Provide the [X, Y] coordinate of the cell's center where the given text is located.  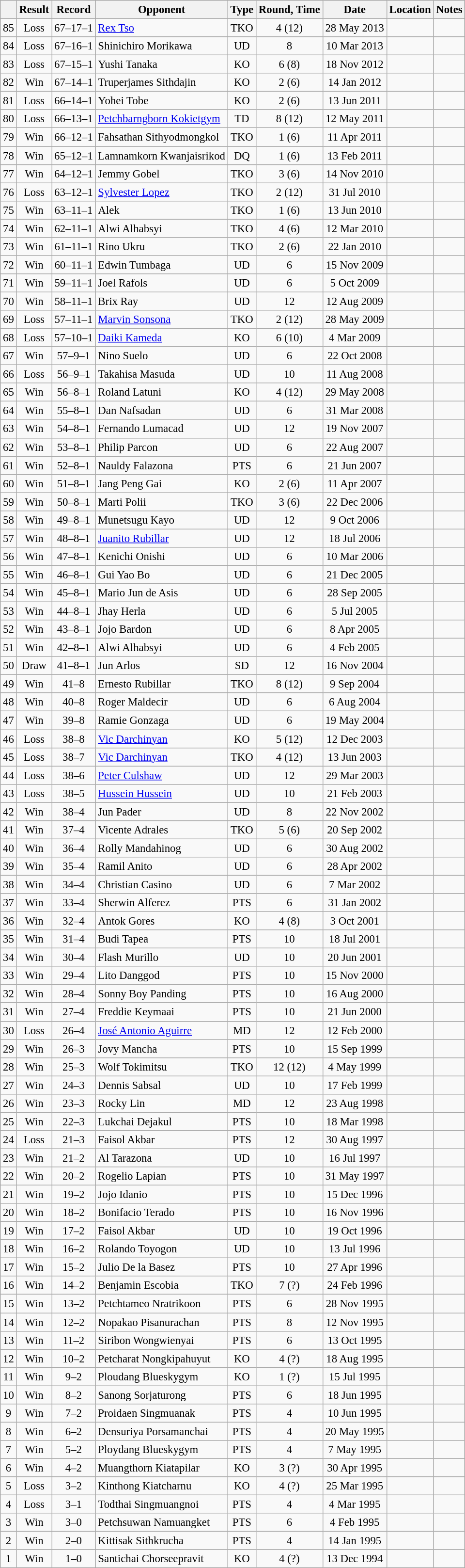
31–4 [74, 939]
82 [9, 82]
41–8 [74, 684]
Nauldy Falazona [162, 465]
40 [9, 848]
5 (6) [290, 830]
11 [9, 1376]
27–4 [74, 1012]
39–8 [74, 720]
21 [9, 1195]
13 [9, 1340]
20–2 [74, 1176]
42 [9, 812]
3 (?) [290, 1468]
31 Mar 2008 [355, 411]
16 [9, 1285]
18 Aug 1995 [355, 1359]
Kinthong Kiatcharnu [162, 1486]
58–11–1 [74, 301]
63 [9, 429]
Siribon Wongwienyai [162, 1340]
Dennis Sabsal [162, 1085]
33 [9, 976]
1–0 [74, 1559]
Peter Culshaw [162, 775]
27 Apr 1996 [355, 1267]
Location [410, 10]
Brix Ray [162, 301]
Notes [449, 10]
43 [9, 793]
17 Feb 1999 [355, 1085]
Budi Tapea [162, 939]
38–8 [74, 739]
61–11–1 [74, 247]
5–2 [74, 1450]
76 [9, 192]
54–8–1 [74, 429]
67 [9, 356]
5 Oct 2009 [355, 283]
18 Mar 1998 [355, 1121]
38–6 [74, 775]
13 Jun 2011 [355, 101]
2 [9, 1541]
50 [9, 666]
10–2 [74, 1359]
22 Dec 2006 [355, 502]
47–8–1 [74, 557]
51 [9, 648]
4 Feb 1995 [355, 1522]
Rocky Lin [162, 1104]
Lamnamkorn Kwanjaisrikod [162, 156]
Wolf Tokimitsu [162, 1067]
Jang Peng Gai [162, 483]
Philip Parcon [162, 447]
71 [9, 283]
Petcharat Nongkipahuyut [162, 1359]
Munetsugu Kayo [162, 520]
7–2 [74, 1413]
Christian Casino [162, 884]
3 Oct 2001 [355, 921]
32–4 [74, 921]
31 [9, 1012]
19 Nov 2007 [355, 429]
48–8–1 [74, 538]
56 [9, 557]
27 [9, 1085]
26–4 [74, 1030]
79 [9, 137]
15 Nov 2000 [355, 976]
19–2 [74, 1195]
Rino Ukru [162, 247]
Jemmy Gobel [162, 174]
4 Mar 1995 [355, 1504]
Jun Pader [162, 812]
Antok Gores [162, 921]
Sylvester Lopez [162, 192]
Round, Time [290, 10]
28 Sep 2005 [355, 593]
Sherwin Alferez [162, 903]
21–3 [74, 1140]
1 [9, 1559]
23 Aug 1998 [355, 1104]
5 [9, 1486]
4 Feb 2005 [355, 648]
Nino Suelo [162, 356]
Ramil Anito [162, 866]
64–12–1 [74, 174]
51–8–1 [74, 483]
Hussein Hussein [162, 793]
Date [355, 10]
25 [9, 1121]
9 Oct 2006 [355, 520]
4 (6) [290, 228]
9 [9, 1413]
9 Sep 2004 [355, 684]
61 [9, 465]
11 Aug 2008 [355, 374]
66–12–1 [74, 137]
13 Feb 2011 [355, 156]
Ploydang Blueskygym [162, 1450]
59 [9, 502]
35 [9, 939]
2–0 [74, 1541]
52 [9, 629]
29 May 2008 [355, 392]
Edwin Tumbaga [162, 265]
Joel Rafols [162, 283]
Freddie Keymaai [162, 1012]
Shinichiro Morikawa [162, 46]
Truperjames Sithdajin [162, 82]
45 [9, 757]
Rolly Mandahinog [162, 848]
Marti Polii [162, 502]
Lukchai Dejakul [162, 1121]
21 Dec 2005 [355, 575]
21–2 [74, 1158]
19 [9, 1231]
6 Aug 2004 [355, 703]
Daiki Kameda [162, 338]
Petchbarngborn Kokietgym [162, 119]
41–8–1 [74, 666]
52–8–1 [74, 465]
Rogelio Lapian [162, 1176]
56–8–1 [74, 392]
30 Aug 2002 [355, 848]
26 [9, 1104]
20 May 1995 [355, 1431]
Yushi Tanaka [162, 64]
Yohei Tobe [162, 101]
40–8 [74, 703]
Gui Yao Bo [162, 575]
64 [9, 411]
Sonny Boy Panding [162, 994]
18 Jul 2001 [355, 939]
Densuriya Porsamanchai [162, 1431]
21 Jun 2007 [355, 465]
19 Oct 1996 [355, 1231]
44–8–1 [74, 611]
Draw [34, 666]
46 [9, 739]
35–4 [74, 866]
58 [9, 520]
Roger Maldecir [162, 703]
15–2 [74, 1267]
16 Aug 2000 [355, 994]
30 [9, 1030]
78 [9, 156]
Record [74, 10]
Result [34, 10]
4 May 1999 [355, 1067]
28 May 2013 [355, 28]
Jojo Bardon [162, 629]
18 Jun 1995 [355, 1395]
10 Jun 1995 [355, 1413]
55 [9, 575]
24 [9, 1140]
57–10–1 [74, 338]
22 Nov 2002 [355, 812]
31 Jan 2002 [355, 903]
3–2 [74, 1486]
26–3 [74, 1049]
18 Jul 2006 [355, 538]
Sanong Sorjaturong [162, 1395]
Todthai Singmuangnoi [162, 1504]
62–11–1 [74, 228]
12 May 2011 [355, 119]
Rolando Toyogon [162, 1249]
8–2 [74, 1395]
49–8–1 [74, 520]
12 Aug 2009 [355, 301]
14 [9, 1322]
Kittisak Sithkrucha [162, 1541]
José Antonio Aguirre [162, 1030]
72 [9, 265]
Type [242, 10]
53–8–1 [74, 447]
5 Jul 2005 [355, 611]
7 (?) [290, 1285]
38–4 [74, 812]
14 Nov 2010 [355, 174]
21 Feb 2003 [355, 793]
12 Nov 1995 [355, 1322]
24 Feb 1996 [355, 1285]
10 Mar 2013 [355, 46]
13 Jun 2010 [355, 210]
63–11–1 [74, 210]
Jovy Mancha [162, 1049]
22 Jan 2010 [355, 247]
20 [9, 1213]
13 Jul 1996 [355, 1249]
11–2 [74, 1340]
3–0 [74, 1522]
42–8–1 [74, 648]
Proidaen Singmuanak [162, 1413]
74 [9, 228]
57 [9, 538]
Roland Latuni [162, 392]
Flash Murillo [162, 958]
Petchtameo Nratrikoon [162, 1304]
Petchsuwan Namuangket [162, 1522]
19 May 2004 [355, 720]
7 Mar 2002 [355, 884]
3 [9, 1522]
57–11–1 [74, 320]
56–9–1 [74, 374]
60 [9, 483]
24–3 [74, 1085]
53 [9, 611]
16–2 [74, 1249]
14–2 [74, 1285]
47 [9, 720]
49 [9, 684]
25–3 [74, 1067]
46–8–1 [74, 575]
34–4 [74, 884]
11 Apr 2007 [355, 483]
77 [9, 174]
15 Nov 2009 [355, 265]
15 Jul 1995 [355, 1376]
Bonifacio Terado [162, 1213]
Vicente Adrales [162, 830]
14 Jan 2012 [355, 82]
4–2 [74, 1468]
12 Feb 2000 [355, 1030]
23 [9, 1158]
TD [242, 119]
80 [9, 119]
20 Sep 2002 [355, 830]
13 Oct 1995 [355, 1340]
32 [9, 994]
33–4 [74, 903]
36 [9, 921]
31 May 1997 [355, 1176]
37–4 [74, 830]
70 [9, 301]
16 Jul 1997 [355, 1158]
84 [9, 46]
75 [9, 210]
30–4 [74, 958]
Marvin Sonsona [162, 320]
13 Jun 2003 [355, 757]
13–2 [74, 1304]
41 [9, 830]
4 (8) [290, 921]
83 [9, 64]
39 [9, 866]
12 Dec 2003 [355, 739]
Benjamin Escobia [162, 1285]
7 [9, 1450]
6–2 [74, 1431]
43–8–1 [74, 629]
22 [9, 1176]
Ploudang Blueskygym [162, 1376]
12 Mar 2010 [355, 228]
85 [9, 28]
Dan Nafsadan [162, 411]
57–9–1 [74, 356]
Takahisa Masuda [162, 374]
38–7 [74, 757]
69 [9, 320]
66 [9, 374]
6 (8) [290, 64]
30 Aug 1997 [355, 1140]
45–8–1 [74, 593]
37 [9, 903]
31 Jul 2010 [355, 192]
Jun Arlos [162, 666]
21 Jun 2000 [355, 1012]
14 Jan 1995 [355, 1541]
16 Nov 2004 [355, 666]
18 [9, 1249]
22–3 [74, 1121]
23–3 [74, 1104]
28 [9, 1067]
Kenichi Onishi [162, 557]
60–11–1 [74, 265]
67–17–1 [74, 28]
7 May 1995 [355, 1450]
10 Mar 2006 [355, 557]
29 Mar 2003 [355, 775]
Opponent [162, 10]
18 Nov 2012 [355, 64]
28 Nov 1995 [355, 1304]
38 [9, 884]
66–14–1 [74, 101]
Fernando Lumacad [162, 429]
65–12–1 [74, 156]
Jojo Idanio [162, 1195]
SD [242, 666]
Lito Danggod [162, 976]
3–1 [74, 1504]
30 Apr 1995 [355, 1468]
22 Oct 2008 [355, 356]
18–2 [74, 1213]
81 [9, 101]
13 Dec 1994 [355, 1559]
11 Apr 2011 [355, 137]
73 [9, 247]
17–2 [74, 1231]
68 [9, 338]
65 [9, 392]
Al Tarazona [162, 1158]
38–5 [74, 793]
12–2 [74, 1322]
Rex Tso [162, 28]
Muangthorn Kiatapilar [162, 1468]
63–12–1 [74, 192]
DQ [242, 156]
9–2 [74, 1376]
Julio De la Basez [162, 1267]
1 (?) [290, 1376]
Santichai Chorseepravit [162, 1559]
55–8–1 [74, 411]
67–14–1 [74, 82]
8 Apr 2005 [355, 629]
16 Nov 1996 [355, 1213]
22 Aug 2007 [355, 447]
12 (12) [290, 1067]
4 Mar 2009 [355, 338]
29–4 [74, 976]
66–13–1 [74, 119]
44 [9, 775]
62 [9, 447]
15 Sep 1999 [355, 1049]
Juanito Rubillar [162, 538]
29 [9, 1049]
36–4 [74, 848]
34 [9, 958]
17 [9, 1267]
15 Dec 1996 [355, 1195]
67–16–1 [74, 46]
59–11–1 [74, 283]
6 (10) [290, 338]
Alek [162, 210]
28 Apr 2002 [355, 866]
15 [9, 1304]
Ernesto Rubillar [162, 684]
28 May 2009 [355, 320]
Jhay Herla [162, 611]
5 (12) [290, 739]
Fahsathan Sithyodmongkol [162, 137]
28–4 [74, 994]
Mario Jun de Asis [162, 593]
25 Mar 1995 [355, 1486]
48 [9, 703]
50–8–1 [74, 502]
Nopakao Pisanurachan [162, 1322]
20 Jun 2001 [355, 958]
54 [9, 593]
Ramie Gonzaga [162, 720]
67–15–1 [74, 64]
